Find where the given text appears and provide that cell's center as [X, Y] coordinate. 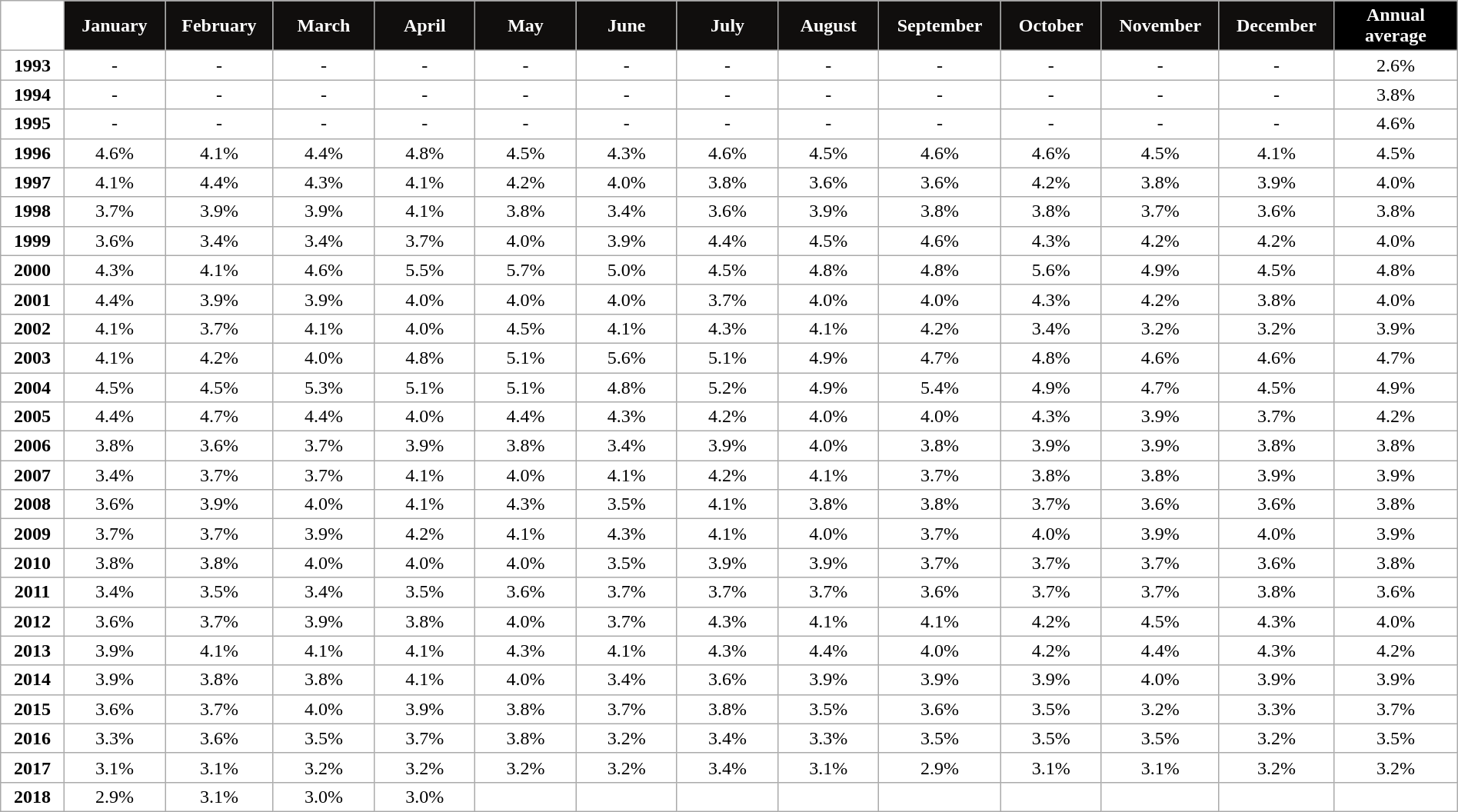
March [323, 26]
5.4% [940, 387]
December [1277, 26]
1996 [32, 153]
2011 [32, 592]
April [424, 26]
Annual average [1396, 26]
2005 [32, 417]
2013 [32, 651]
2004 [32, 387]
5.3% [323, 387]
1994 [32, 95]
2.6% [1396, 65]
2003 [32, 358]
October [1050, 26]
1993 [32, 65]
2001 [32, 299]
2000 [32, 270]
5.5% [424, 270]
2016 [32, 738]
2018 [32, 797]
1999 [32, 241]
5.2% [727, 387]
2007 [32, 475]
2002 [32, 328]
May [526, 26]
June [626, 26]
2008 [32, 504]
2017 [32, 767]
July [727, 26]
2015 [32, 709]
2012 [32, 621]
2010 [32, 563]
August [829, 26]
5.0% [626, 270]
September [940, 26]
2006 [32, 446]
February [220, 26]
5.7% [526, 270]
2014 [32, 680]
1998 [32, 211]
1995 [32, 124]
January [114, 26]
November [1160, 26]
2009 [32, 534]
1997 [32, 182]
